For the text-containing cell, return its midpoint in [X, Y] coordinate format. 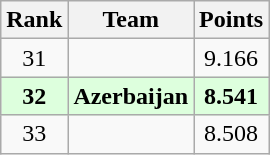
31 [34, 58]
9.166 [232, 58]
Points [232, 20]
Rank [34, 20]
32 [34, 96]
8.541 [232, 96]
Azerbaijan [131, 96]
8.508 [232, 134]
Team [131, 20]
33 [34, 134]
